Output the (x, y) coordinate of the center of the cell containing the given text.  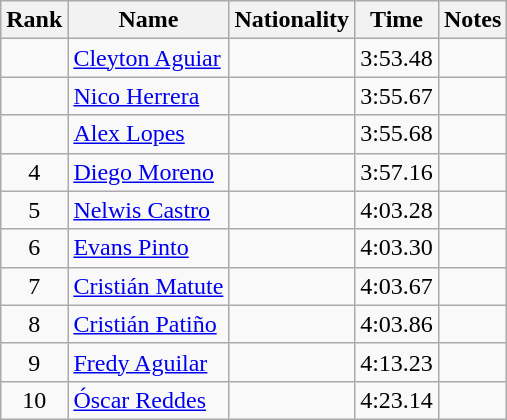
5 (34, 210)
6 (34, 248)
Nico Herrera (148, 96)
Nationality (292, 20)
4:03.28 (397, 210)
Cleyton Aguiar (148, 58)
4:23.14 (397, 400)
3:57.16 (397, 172)
3:55.67 (397, 96)
8 (34, 324)
3:53.48 (397, 58)
Óscar Reddes (148, 400)
4:03.67 (397, 286)
Time (397, 20)
Diego Moreno (148, 172)
7 (34, 286)
3:55.68 (397, 134)
Fredy Aguilar (148, 362)
Alex Lopes (148, 134)
Name (148, 20)
Cristián Matute (148, 286)
4:03.30 (397, 248)
10 (34, 400)
Evans Pinto (148, 248)
4:03.86 (397, 324)
4 (34, 172)
4:13.23 (397, 362)
Nelwis Castro (148, 210)
Rank (34, 20)
9 (34, 362)
Notes (472, 20)
Cristián Patiño (148, 324)
